For the text-containing cell, return its midpoint in (X, Y) coordinate format. 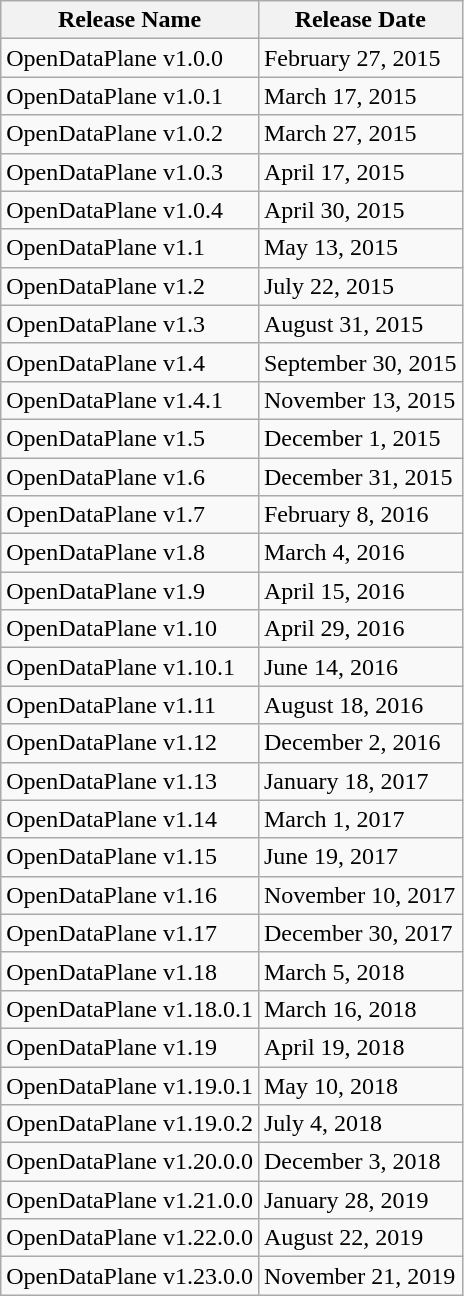
November 21, 2019 (360, 1276)
OpenDataPlane v1.17 (130, 933)
OpenDataPlane v1.19 (130, 1047)
February 27, 2015 (360, 58)
December 30, 2017 (360, 933)
OpenDataPlane v1.4.1 (130, 400)
OpenDataPlane v1.0.1 (130, 96)
June 14, 2016 (360, 667)
January 18, 2017 (360, 781)
February 8, 2016 (360, 515)
OpenDataPlane v1.2 (130, 286)
OpenDataPlane v1.15 (130, 857)
August 31, 2015 (360, 324)
OpenDataPlane v1.13 (130, 781)
OpenDataPlane v1.19.0.1 (130, 1085)
November 10, 2017 (360, 895)
April 15, 2016 (360, 591)
OpenDataPlane v1.7 (130, 515)
OpenDataPlane v1.1 (130, 248)
OpenDataPlane v1.0.3 (130, 172)
August 22, 2019 (360, 1238)
April 29, 2016 (360, 629)
December 2, 2016 (360, 743)
December 1, 2015 (360, 438)
June 19, 2017 (360, 857)
April 17, 2015 (360, 172)
Release Name (130, 20)
OpenDataPlane v1.18 (130, 971)
March 5, 2018 (360, 971)
January 28, 2019 (360, 1200)
OpenDataPlane v1.21.0.0 (130, 1200)
May 13, 2015 (360, 248)
November 13, 2015 (360, 400)
OpenDataPlane v1.22.0.0 (130, 1238)
OpenDataPlane v1.14 (130, 819)
March 27, 2015 (360, 134)
OpenDataPlane v1.3 (130, 324)
OpenDataPlane v1.12 (130, 743)
OpenDataPlane v1.5 (130, 438)
OpenDataPlane v1.0.2 (130, 134)
March 16, 2018 (360, 1009)
July 4, 2018 (360, 1124)
OpenDataPlane v1.9 (130, 591)
March 1, 2017 (360, 819)
April 19, 2018 (360, 1047)
March 4, 2016 (360, 553)
OpenDataPlane v1.11 (130, 705)
OpenDataPlane v1.4 (130, 362)
OpenDataPlane v1.8 (130, 553)
OpenDataPlane v1.20.0.0 (130, 1162)
OpenDataPlane v1.6 (130, 477)
OpenDataPlane v1.16 (130, 895)
August 18, 2016 (360, 705)
March 17, 2015 (360, 96)
April 30, 2015 (360, 210)
OpenDataPlane v1.18.0.1 (130, 1009)
Release Date (360, 20)
OpenDataPlane v1.23.0.0 (130, 1276)
OpenDataPlane v1.10.1 (130, 667)
December 3, 2018 (360, 1162)
OpenDataPlane v1.0.4 (130, 210)
September 30, 2015 (360, 362)
December 31, 2015 (360, 477)
OpenDataPlane v1.19.0.2 (130, 1124)
OpenDataPlane v1.0.0 (130, 58)
May 10, 2018 (360, 1085)
July 22, 2015 (360, 286)
OpenDataPlane v1.10 (130, 629)
